Search for the cell housing the specified text and yield its [X, Y] center coordinate. 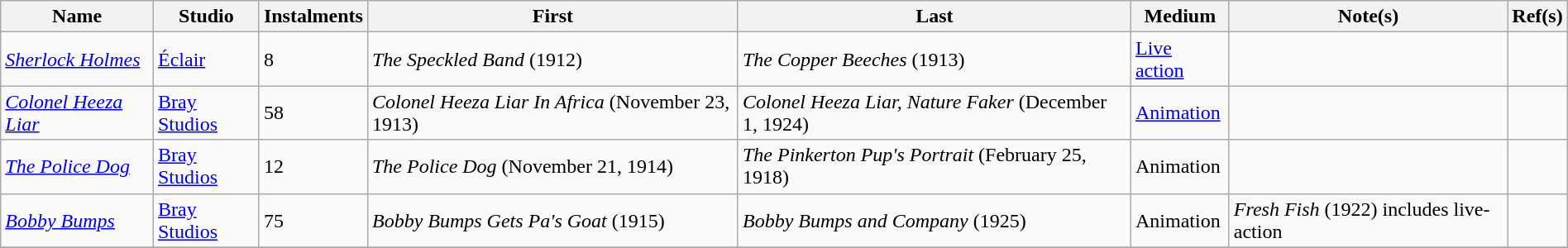
Sherlock Holmes [78, 60]
12 [313, 167]
The Police Dog [78, 167]
Last [935, 17]
The Speckled Band (1912) [552, 60]
Live action [1179, 60]
Colonel Heeza Liar, Nature Faker (December 1, 1924) [935, 112]
Ref(s) [1537, 17]
The Copper Beeches (1913) [935, 60]
Studio [206, 17]
Medium [1179, 17]
Instalments [313, 17]
Note(s) [1368, 17]
8 [313, 60]
Bobby Bumps [78, 220]
The Police Dog (November 21, 1914) [552, 167]
Bobby Bumps and Company (1925) [935, 220]
The Pinkerton Pup's Portrait (February 25, 1918) [935, 167]
75 [313, 220]
Éclair [206, 60]
Colonel Heeza Liar In Africa (November 23, 1913) [552, 112]
Name [78, 17]
First [552, 17]
58 [313, 112]
Fresh Fish (1922) includes live-action [1368, 220]
Bobby Bumps Gets Pa's Goat (1915) [552, 220]
Colonel Heeza Liar [78, 112]
